Provide the [x, y] coordinate of the cell's center where the given text is located.  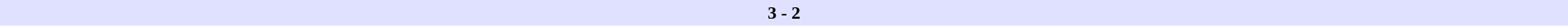
3 - 2 [784, 13]
